Extract the [x, y] coordinate from the center of the cell holding the provided text.  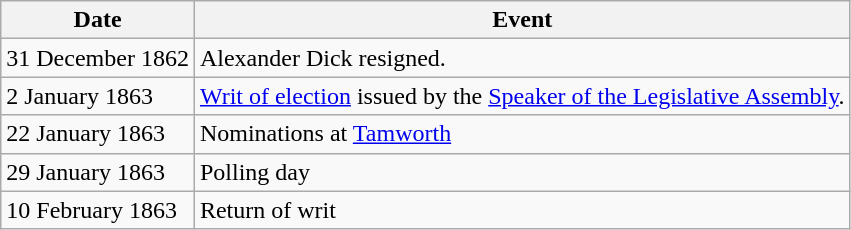
Polling day [522, 172]
Alexander Dick resigned. [522, 58]
Date [98, 20]
31 December 1862 [98, 58]
10 February 1863 [98, 210]
22 January 1863 [98, 134]
Event [522, 20]
Nominations at Tamworth [522, 134]
29 January 1863 [98, 172]
Return of writ [522, 210]
Writ of election issued by the Speaker of the Legislative Assembly. [522, 96]
2 January 1863 [98, 96]
